Find where the given text appears and provide that cell's center as (x, y) coordinate. 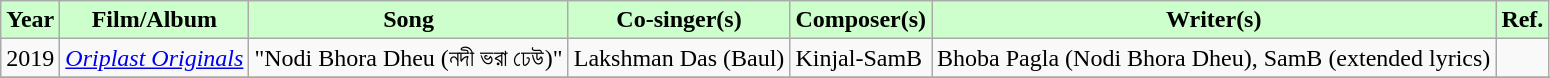
2019 (30, 58)
"Nodi Bhora Dheu (নদী ভরা ঢেউ)" (408, 58)
Film/Album (154, 20)
Oriplast Originals (154, 58)
Composer(s) (861, 20)
Writer(s) (1214, 20)
Bhoba Pagla (Nodi Bhora Dheu), SamB (extended lyrics) (1214, 58)
Ref. (1522, 20)
Co-singer(s) (679, 20)
Song (408, 20)
Lakshman Das (Baul) (679, 58)
Year (30, 20)
Kinjal-SamB (861, 58)
